Find where the given text appears and provide that cell's center as (X, Y) coordinate. 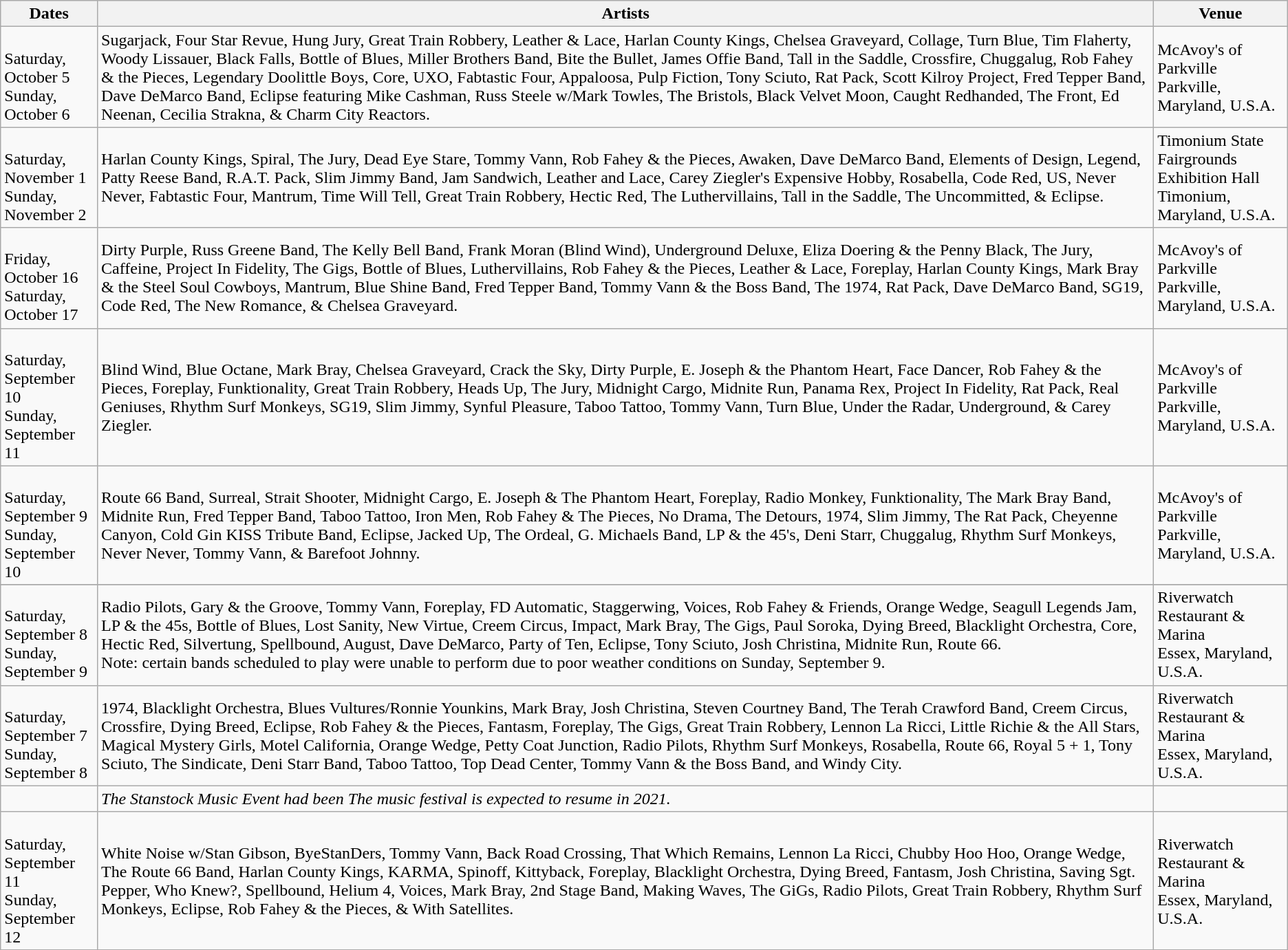
The Stanstock Music Event had been The music festival is expected to resume in 2021. (626, 799)
Saturday, September 9Sunday, September 10 (50, 526)
Saturday, October 5Sunday, October 6 (50, 77)
Venue (1221, 14)
Dates (50, 14)
Saturday, September 8Sunday, September 9 (50, 635)
Friday, October 16Saturday, October 17 (50, 278)
Artists (626, 14)
Saturday, September 11Sunday, September 12 (50, 881)
Saturday, September 10Sunday, September 11 (50, 397)
Timonium State Fairgrounds Exhibition Hall Timonium, Maryland, U.S.A. (1221, 177)
Saturday, November 1Sunday, November 2 (50, 177)
Saturday, September 7Sunday, September 8 (50, 735)
